Find where the given text appears and provide that cell's center as [x, y] coordinate. 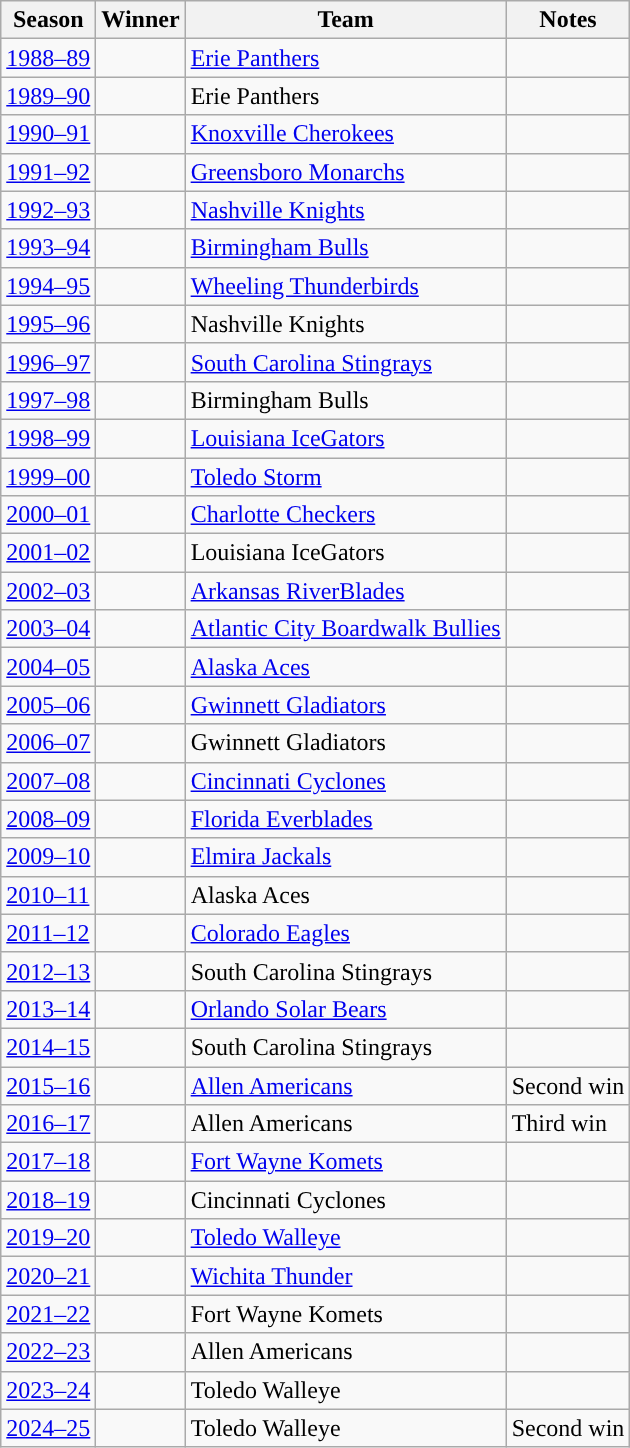
Florida Everblades [346, 819]
1992–93 [48, 210]
2002–03 [48, 591]
1999–00 [48, 477]
2004–05 [48, 667]
Charlotte Checkers [346, 515]
2024–25 [48, 1428]
1991–92 [48, 172]
Team [346, 20]
2015–16 [48, 1085]
Winner [140, 20]
1996–97 [48, 362]
2006–07 [48, 743]
Atlantic City Boardwalk Bullies [346, 629]
2017–18 [48, 1162]
2022–23 [48, 1352]
2010–11 [48, 895]
2016–17 [48, 1124]
2012–13 [48, 971]
2020–21 [48, 1276]
1994–95 [48, 286]
2000–01 [48, 515]
2003–04 [48, 629]
Knoxville Cherokees [346, 134]
Elmira Jackals [346, 857]
2013–14 [48, 1009]
2008–09 [48, 819]
Wichita Thunder [346, 1276]
2011–12 [48, 933]
2001–02 [48, 553]
Arkansas RiverBlades [346, 591]
Toledo Storm [346, 477]
1988–89 [48, 58]
1990–91 [48, 134]
Notes [568, 20]
Third win [568, 1124]
1995–96 [48, 324]
2007–08 [48, 781]
Orlando Solar Bears [346, 1009]
2014–15 [48, 1047]
1993–94 [48, 248]
Season [48, 20]
2021–22 [48, 1314]
Wheeling Thunderbirds [346, 286]
2019–20 [48, 1238]
1998–99 [48, 438]
2023–24 [48, 1390]
2005–06 [48, 705]
1989–90 [48, 96]
1997–98 [48, 400]
Greensboro Monarchs [346, 172]
2009–10 [48, 857]
2018–19 [48, 1200]
Colorado Eagles [346, 933]
